Locate the cell with the specified text and output its (X, Y) center coordinate. 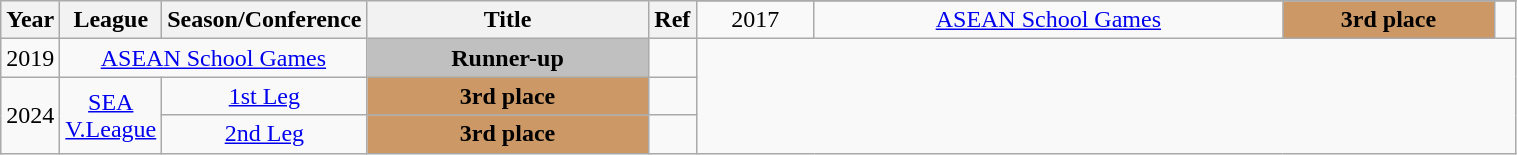
Title (508, 20)
Ref (672, 20)
Year (30, 20)
Season/Conference (264, 20)
1st Leg (264, 96)
2024 (30, 115)
SEA V.League (111, 115)
2nd Leg (264, 134)
League (111, 20)
Runner-up (508, 58)
2019 (30, 58)
2017 (756, 20)
